Find where the given text appears and provide that cell's center as [X, Y] coordinate. 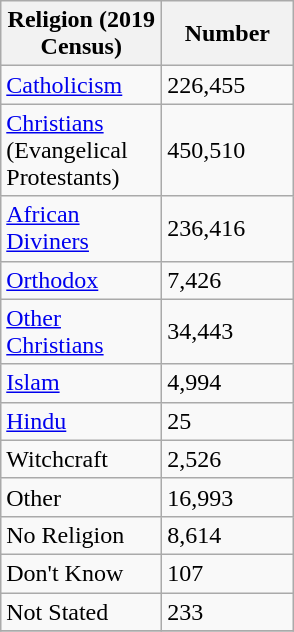
4,994 [228, 383]
Number [228, 34]
236,416 [228, 228]
16,993 [228, 497]
Hindu [82, 421]
25 [228, 421]
Religion (2019 Census) [82, 34]
Orthodox [82, 280]
Don't Know [82, 573]
34,443 [228, 332]
8,614 [228, 535]
Catholicism [82, 85]
Not Stated [82, 611]
7,426 [228, 280]
No Religion [82, 535]
2,526 [228, 459]
107 [228, 573]
233 [228, 611]
Other Christians [82, 332]
450,510 [228, 150]
African Diviners [82, 228]
Other [82, 497]
226,455 [228, 85]
Witchcraft [82, 459]
Islam [82, 383]
Christians(Evangelical Protestants) [82, 150]
